Pinpoint the cell where the given text exists, returning its [x, y] midpoint coordinate. 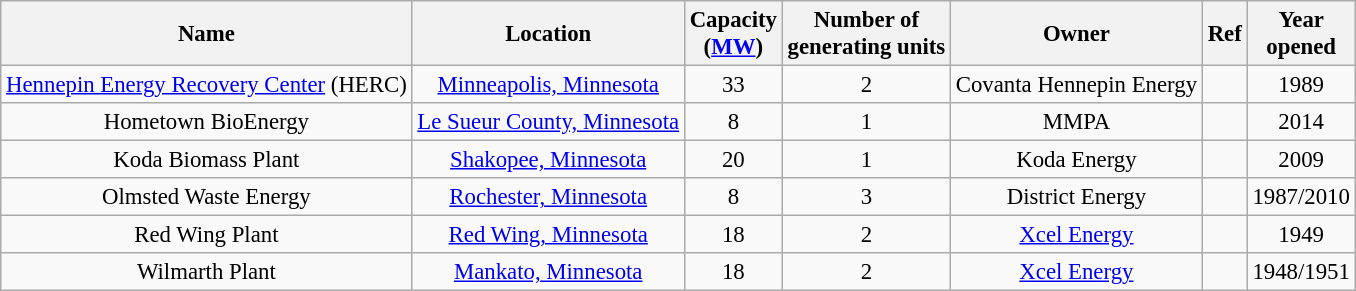
Hennepin Energy Recovery Center (HERC) [206, 85]
3 [866, 197]
Koda Biomass Plant [206, 160]
Ref [1224, 34]
Yearopened [1301, 34]
20 [733, 160]
Red Wing, Minnesota [548, 235]
18 [733, 235]
Name [206, 34]
2009 [1301, 160]
Shakopee, Minnesota [548, 160]
Capacity(MW) [733, 34]
Olmsted Waste Energy [206, 197]
Xcel Energy [1076, 235]
Covanta Hennepin Energy [1076, 85]
33 [733, 85]
MMPA [1076, 122]
Number of generating units [866, 34]
Red Wing Plant [206, 235]
Owner [1076, 34]
1987/2010 [1301, 197]
Koda Energy [1076, 160]
Location [548, 34]
Rochester, Minnesota [548, 197]
District Energy [1076, 197]
1989 [1301, 85]
Minneapolis, Minnesota [548, 85]
1949 [1301, 235]
Hometown BioEnergy [206, 122]
2014 [1301, 122]
Le Sueur County, Minnesota [548, 122]
